From the cell containing the given text, extract its center point as [x, y] coordinate. 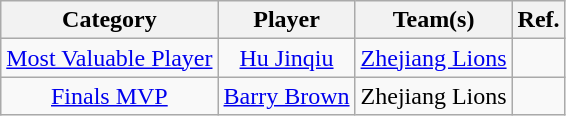
Finals MVP [110, 96]
Player [286, 20]
Most Valuable Player [110, 58]
Category [110, 20]
Ref. [538, 20]
Team(s) [434, 20]
Hu Jinqiu [286, 58]
Barry Brown [286, 96]
